From the cell containing the given text, extract its center point as (X, Y) coordinate. 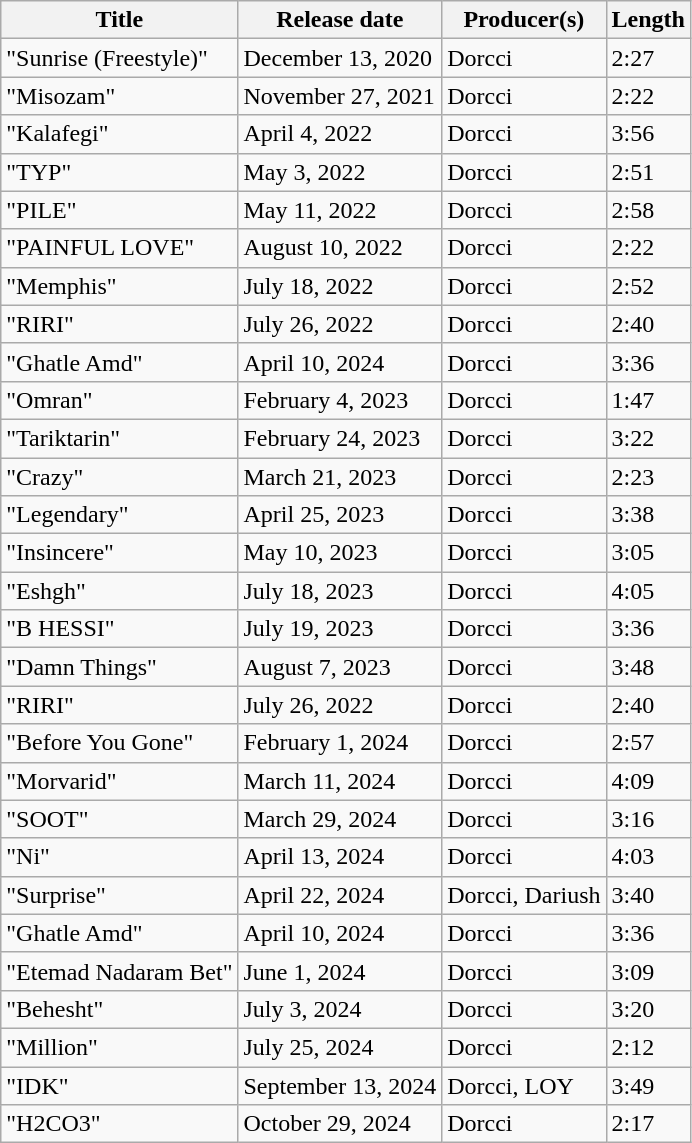
February 24, 2023 (340, 438)
2:23 (648, 477)
"Eshgh" (120, 591)
July 3, 2024 (340, 1009)
"Crazy" (120, 477)
September 13, 2024 (340, 1085)
4:05 (648, 591)
3:22 (648, 438)
2:12 (648, 1047)
"PAINFUL LOVE" (120, 248)
"Sunrise (Freestyle)" (120, 58)
3:09 (648, 971)
"Morvarid" (120, 781)
3:05 (648, 553)
3:16 (648, 819)
3:48 (648, 667)
"Behesht" (120, 1009)
"Kalafegi" (120, 134)
"PILE" (120, 210)
"Legendary" (120, 515)
April 25, 2023 (340, 515)
"IDK" (120, 1085)
"Omran" (120, 400)
March 29, 2024 (340, 819)
August 10, 2022 (340, 248)
May 10, 2023 (340, 553)
"Before You Gone" (120, 743)
"TYP" (120, 172)
2:57 (648, 743)
April 22, 2024 (340, 895)
March 21, 2023 (340, 477)
"B HESSI" (120, 629)
May 3, 2022 (340, 172)
July 18, 2022 (340, 286)
April 4, 2022 (340, 134)
Dorcci, LOY (524, 1085)
3:38 (648, 515)
"Tariktarin" (120, 438)
"SOOT" (120, 819)
August 7, 2023 (340, 667)
2:17 (648, 1124)
"Million" (120, 1047)
1:47 (648, 400)
February 4, 2023 (340, 400)
March 11, 2024 (340, 781)
2:52 (648, 286)
"H2CO3" (120, 1124)
"Surprise" (120, 895)
"Misozam" (120, 96)
July 19, 2023 (340, 629)
3:56 (648, 134)
2:51 (648, 172)
February 1, 2024 (340, 743)
4:09 (648, 781)
October 29, 2024 (340, 1124)
December 13, 2020 (340, 58)
Title (120, 20)
May 11, 2022 (340, 210)
Producer(s) (524, 20)
"Memphis" (120, 286)
4:03 (648, 857)
April 13, 2024 (340, 857)
3:49 (648, 1085)
Dorcci, Dariush (524, 895)
"Insincere" (120, 553)
November 27, 2021 (340, 96)
June 1, 2024 (340, 971)
"Ni" (120, 857)
"Damn Things" (120, 667)
July 25, 2024 (340, 1047)
Length (648, 20)
"Etemad Nadaram Bet" (120, 971)
2:58 (648, 210)
Release date (340, 20)
July 18, 2023 (340, 591)
3:40 (648, 895)
3:20 (648, 1009)
2:27 (648, 58)
